Return the (X, Y) coordinate for the center point of the cell that contains the specified text.  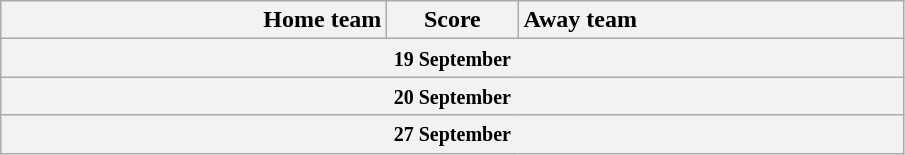
Home team (194, 20)
Score (452, 20)
Away team (711, 20)
27 September (452, 134)
20 September (452, 96)
19 September (452, 58)
